Scan for the cell matching the given text and deliver its [X, Y] coordinate at center. 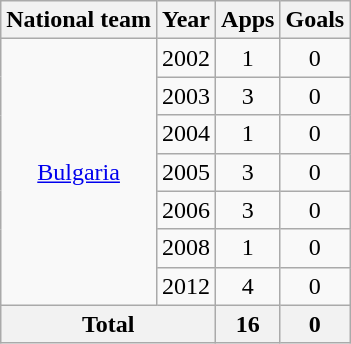
Goals [315, 20]
2004 [186, 134]
2012 [186, 286]
2005 [186, 172]
2003 [186, 96]
4 [248, 286]
Total [108, 324]
16 [248, 324]
Apps [248, 20]
Year [186, 20]
2006 [186, 210]
2002 [186, 58]
Bulgaria [79, 172]
2008 [186, 248]
National team [79, 20]
